From the cell containing the given text, extract its center point as [X, Y] coordinate. 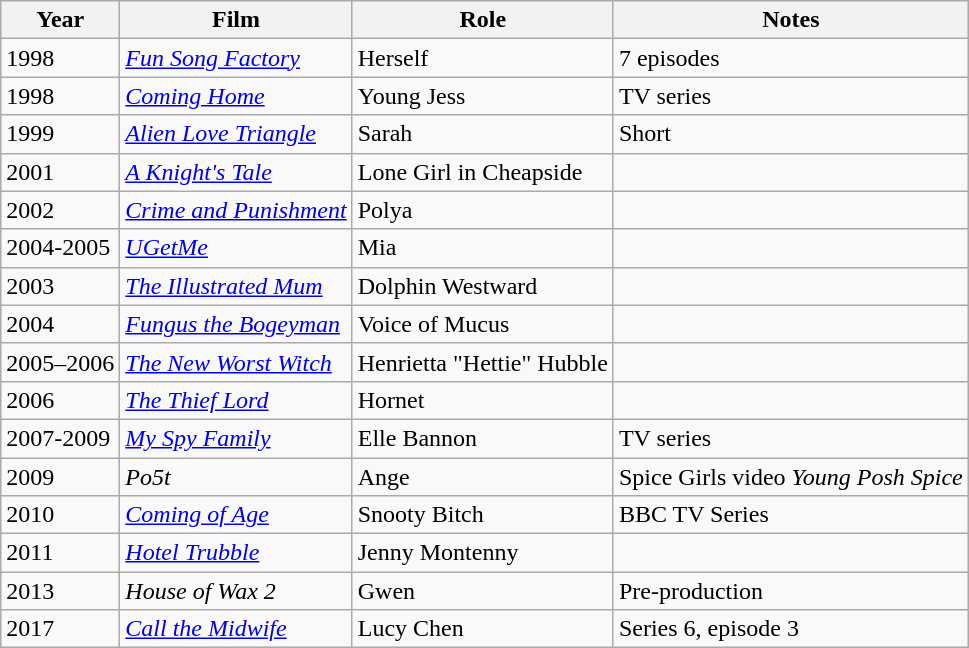
Voice of Mucus [482, 324]
Role [482, 20]
Herself [482, 58]
Po5t [236, 477]
Lone Girl in Cheapside [482, 172]
Gwen [482, 591]
Notes [790, 20]
2006 [60, 400]
2004 [60, 324]
Hornet [482, 400]
The Thief Lord [236, 400]
Fun Song Factory [236, 58]
My Spy Family [236, 438]
7 episodes [790, 58]
Call the Midwife [236, 629]
Sarah [482, 134]
A Knight's Tale [236, 172]
Mia [482, 248]
Film [236, 20]
2004-2005 [60, 248]
2003 [60, 286]
Alien Love Triangle [236, 134]
Lucy Chen [482, 629]
BBC TV Series [790, 515]
2013 [60, 591]
Spice Girls video Young Posh Spice [790, 477]
Year [60, 20]
Henrietta "Hettie" Hubble [482, 362]
1999 [60, 134]
Short [790, 134]
Jenny Montenny [482, 553]
The New Worst Witch [236, 362]
2011 [60, 553]
Fungus the Bogeyman [236, 324]
2005–2006 [60, 362]
Dolphin Westward [482, 286]
Young Jess [482, 96]
Elle Bannon [482, 438]
Coming of Age [236, 515]
UGetMe [236, 248]
2017 [60, 629]
2001 [60, 172]
Ange [482, 477]
Pre-production [790, 591]
2010 [60, 515]
2009 [60, 477]
The Illustrated Mum [236, 286]
2002 [60, 210]
Hotel Trubble [236, 553]
Crime and Punishment [236, 210]
2007-2009 [60, 438]
House of Wax 2 [236, 591]
Snooty Bitch [482, 515]
Coming Home [236, 96]
Polya [482, 210]
Series 6, episode 3 [790, 629]
